Return the [X, Y] coordinate for the center point of the cell that contains the specified text.  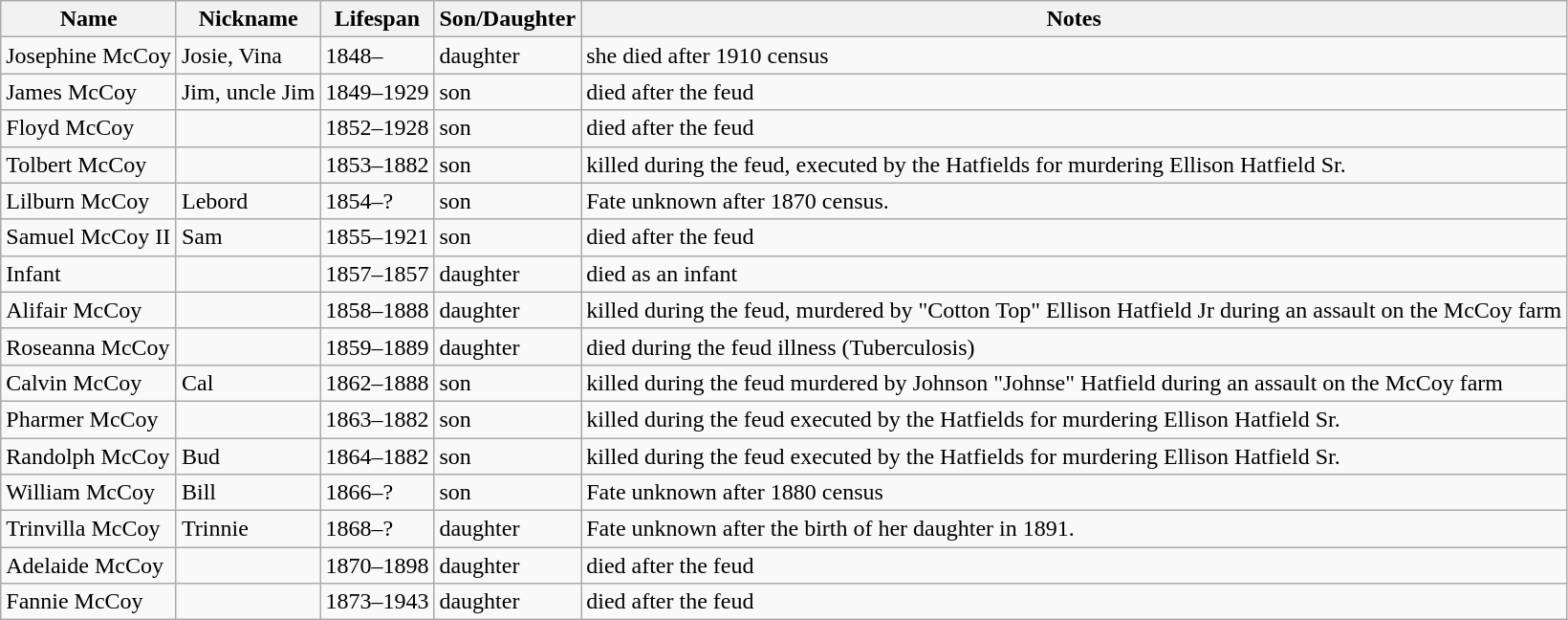
Name [89, 19]
1848– [377, 55]
1873–1943 [377, 602]
Alifair McCoy [89, 310]
Sam [248, 237]
Tolbert McCoy [89, 165]
Lebord [248, 201]
1862–1888 [377, 383]
died during the feud illness (Tuberculosis) [1075, 346]
Trinvilla McCoy [89, 529]
William McCoy [89, 493]
Nickname [248, 19]
Trinnie [248, 529]
Infant [89, 274]
1864–1882 [377, 456]
Bill [248, 493]
1854–? [377, 201]
1866–? [377, 493]
Randolph McCoy [89, 456]
Fate unknown after 1880 census [1075, 493]
1859–1889 [377, 346]
Calvin McCoy [89, 383]
she died after 1910 census [1075, 55]
Fannie McCoy [89, 602]
killed during the feud, murdered by "Cotton Top" Ellison Hatfield Jr during an assault on the McCoy farm [1075, 310]
Samuel McCoy II [89, 237]
Son/Daughter [508, 19]
1853–1882 [377, 165]
Fate unknown after the birth of her daughter in 1891. [1075, 529]
1868–? [377, 529]
1870–1898 [377, 565]
1852–1928 [377, 128]
Josie, Vina [248, 55]
Pharmer McCoy [89, 419]
1858–1888 [377, 310]
Cal [248, 383]
1857–1857 [377, 274]
killed during the feud murdered by Johnson "Johnse" Hatfield during an assault on the McCoy farm [1075, 383]
killed during the feud, executed by the Hatfields for murdering Ellison Hatfield Sr. [1075, 165]
Adelaide McCoy [89, 565]
Lifespan [377, 19]
Jim, uncle Jim [248, 92]
Fate unknown after 1870 census. [1075, 201]
Notes [1075, 19]
died as an infant [1075, 274]
Josephine McCoy [89, 55]
James McCoy [89, 92]
1863–1882 [377, 419]
1849–1929 [377, 92]
Floyd McCoy [89, 128]
Lilburn McCoy [89, 201]
Bud [248, 456]
Roseanna McCoy [89, 346]
1855–1921 [377, 237]
